Extract the (x, y) coordinate from the center of the cell holding the provided text.  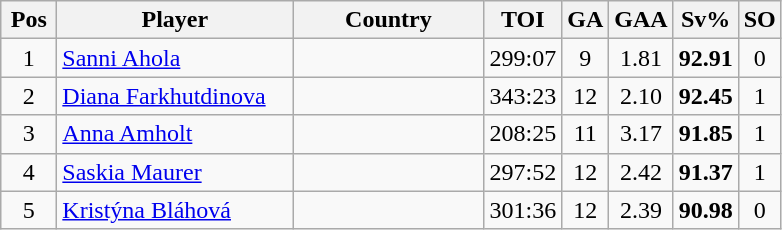
Country (388, 20)
297:52 (523, 172)
Anna Amholt (175, 134)
Player (175, 20)
4 (29, 172)
301:36 (523, 210)
GAA (641, 20)
2.39 (641, 210)
1.81 (641, 58)
Pos (29, 20)
91.85 (706, 134)
3 (29, 134)
343:23 (523, 96)
GA (586, 20)
3.17 (641, 134)
90.98 (706, 210)
Sanni Ahola (175, 58)
91.37 (706, 172)
2.42 (641, 172)
5 (29, 210)
92.91 (706, 58)
TOI (523, 20)
SO (760, 20)
208:25 (523, 134)
2 (29, 96)
Kristýna Bláhová (175, 210)
11 (586, 134)
299:07 (523, 58)
Sv% (706, 20)
9 (586, 58)
92.45 (706, 96)
Saskia Maurer (175, 172)
Diana Farkhutdinova (175, 96)
2.10 (641, 96)
